Find where the given text appears and provide that cell's center as [x, y] coordinate. 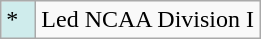
Led NCAA Division I [148, 20]
* [18, 20]
